Search for the cell housing the specified text and yield its [x, y] center coordinate. 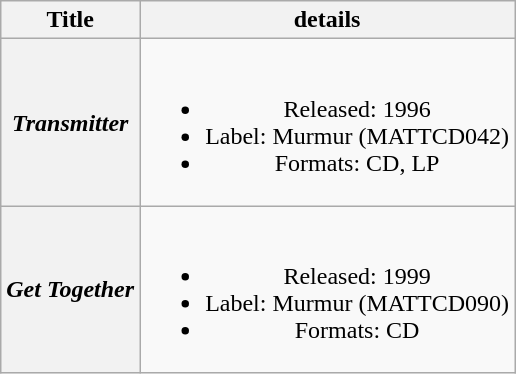
Released: 1996Label: Murmur (MATTCD042)Formats: CD, LP [328, 122]
Title [70, 20]
Get Together [70, 290]
Transmitter [70, 122]
details [328, 20]
Released: 1999Label: Murmur (MATTCD090)Formats: CD [328, 290]
